Return the (x, y) coordinate for the center point of the cell that contains the specified text.  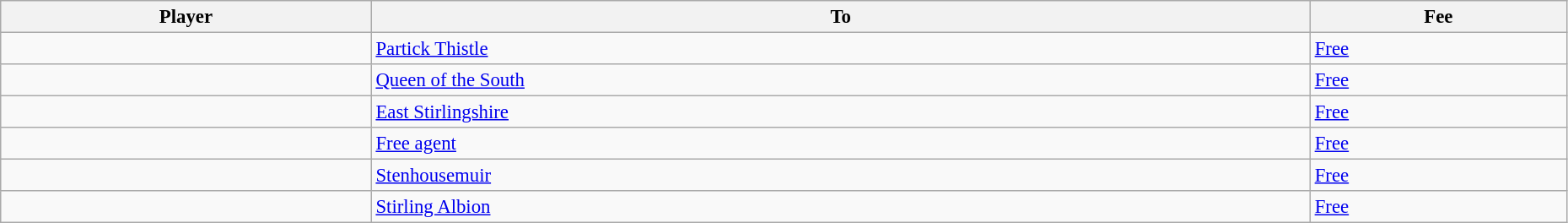
East Stirlingshire (840, 112)
Free agent (840, 144)
To (840, 17)
Partick Thistle (840, 49)
Fee (1438, 17)
Stirling Albion (840, 207)
Player (186, 17)
Queen of the South (840, 80)
Stenhousemuir (840, 176)
